For the text-containing cell, return its midpoint in [X, Y] coordinate format. 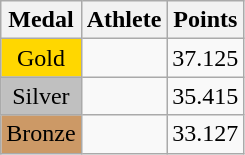
Silver [41, 96]
Athlete [124, 20]
35.415 [206, 96]
37.125 [206, 58]
33.127 [206, 134]
Points [206, 20]
Gold [41, 58]
Bronze [41, 134]
Medal [41, 20]
